Return [x, y] of the center of cell containing provided text 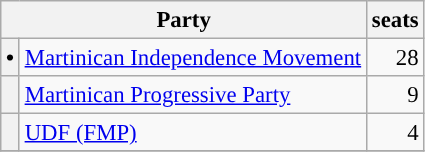
Party [184, 20]
9 [394, 95]
seats [394, 20]
• [10, 58]
28 [394, 58]
4 [394, 133]
UDF (FMP) [192, 133]
Martinican Progressive Party [192, 95]
Martinican Independence Movement [192, 58]
